Provide the [x, y] coordinate of the cell's center where the given text is located.  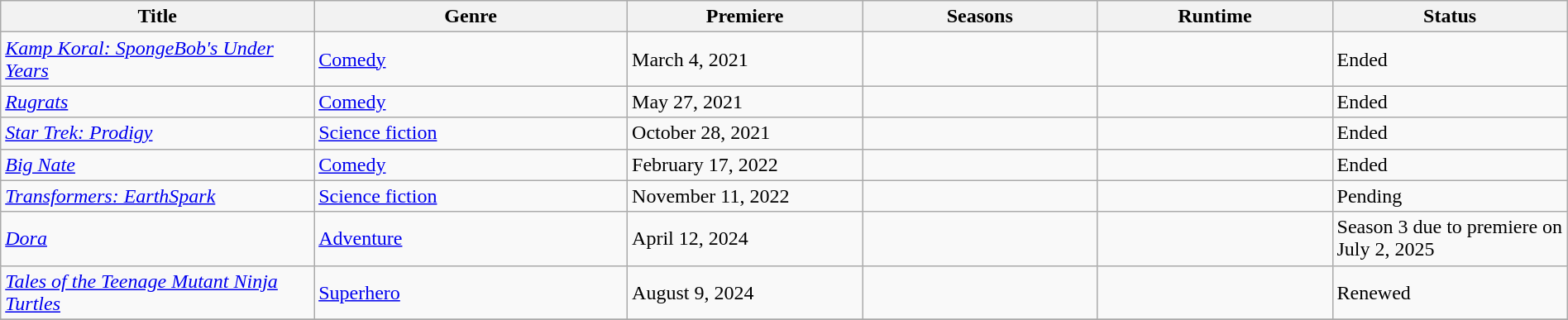
Rugrats [157, 102]
Renewed [1450, 293]
Transformers: EarthSpark [157, 196]
Status [1450, 17]
February 17, 2022 [745, 165]
Seasons [980, 17]
April 12, 2024 [745, 238]
Pending [1450, 196]
November 11, 2022 [745, 196]
Tales of the Teenage Mutant Ninja Turtles [157, 293]
Adventure [471, 238]
October 28, 2021 [745, 133]
Title [157, 17]
Genre [471, 17]
May 27, 2021 [745, 102]
Runtime [1215, 17]
Star Trek: Prodigy [157, 133]
August 9, 2024 [745, 293]
Big Nate [157, 165]
Kamp Koral: SpongeBob's Under Years [157, 60]
Season 3 due to premiere on July 2, 2025 [1450, 238]
March 4, 2021 [745, 60]
Superhero [471, 293]
Premiere [745, 17]
Dora [157, 238]
